Scan for the cell matching the given text and deliver its (X, Y) coordinate at center. 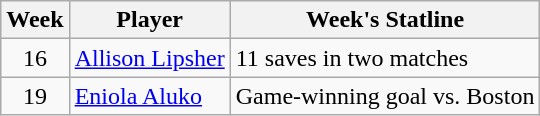
Player (150, 20)
19 (35, 96)
Week (35, 20)
Eniola Aluko (150, 96)
Game-winning goal vs. Boston (385, 96)
Week's Statline (385, 20)
16 (35, 58)
Allison Lipsher (150, 58)
11 saves in two matches (385, 58)
